Extract the [x, y] coordinate from the center of the cell holding the provided text.  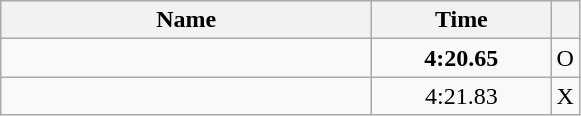
O [565, 58]
X [565, 96]
Time [462, 20]
Name [186, 20]
4:20.65 [462, 58]
4:21.83 [462, 96]
